Provide the [X, Y] coordinate of the cell's center where the given text is located.  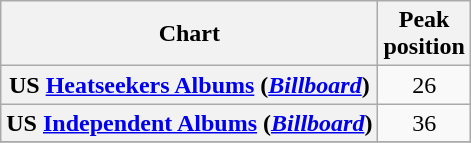
Chart [190, 34]
36 [424, 123]
Peakposition [424, 34]
US Heatseekers Albums (Billboard) [190, 85]
US Independent Albums (Billboard) [190, 123]
26 [424, 85]
